Pinpoint the cell where the given text exists, returning its (x, y) midpoint coordinate. 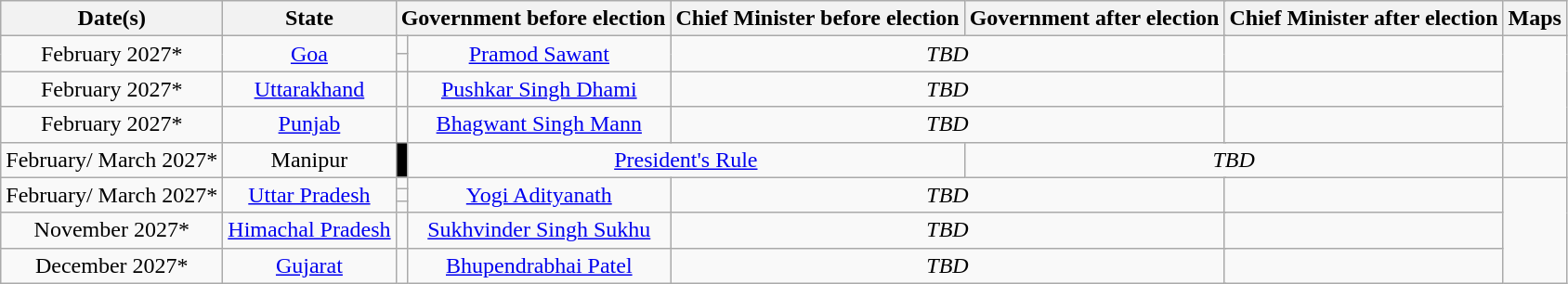
President's Rule (686, 160)
Chief Minister after election (1364, 19)
Uttar Pradesh (309, 195)
Date(s) (111, 19)
Maps (1535, 19)
Pushkar Singh Dhami (539, 89)
Pramod Sawant (539, 54)
Bhagwant Singh Mann (539, 124)
Manipur (309, 160)
Uttarakhand (309, 89)
State (309, 19)
Gujarat (309, 265)
Chief Minister before election (817, 19)
Himachal Pradesh (309, 230)
Government before election (533, 19)
Punjab (309, 124)
Goa (309, 54)
Government after election (1094, 19)
Yogi Adityanath (539, 195)
Sukhvinder Singh Sukhu (539, 230)
December 2027* (111, 265)
November 2027* (111, 230)
Bhupendrabhai Patel (539, 265)
